Scan for the cell matching the given text and deliver its [x, y] coordinate at center. 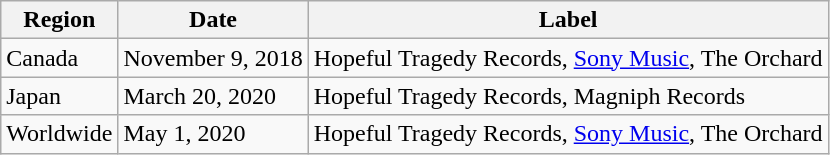
March 20, 2020 [213, 96]
Japan [60, 96]
Worldwide [60, 134]
Canada [60, 58]
Date [213, 20]
Hopeful Tragedy Records, Magniph Records [568, 96]
November 9, 2018 [213, 58]
Region [60, 20]
Label [568, 20]
May 1, 2020 [213, 134]
